For the text-containing cell, return its midpoint in (X, Y) coordinate format. 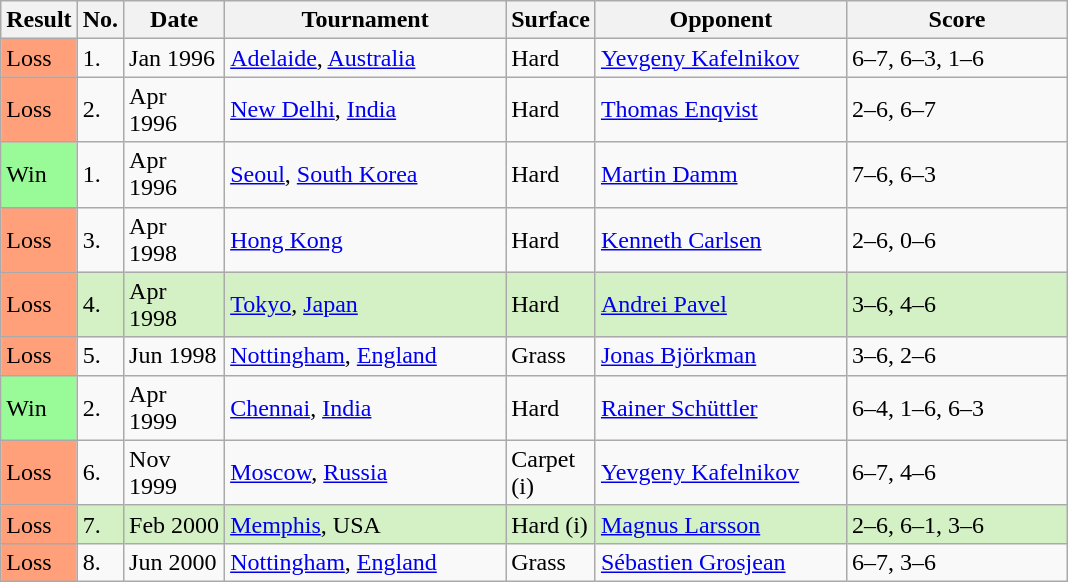
6–7, 6–3, 1–6 (956, 58)
Carpet (i) (551, 472)
Moscow, Russia (366, 472)
4. (100, 304)
Jan 1996 (174, 58)
Adelaide, Australia (366, 58)
Martin Damm (720, 174)
Result (39, 20)
Jun 1998 (174, 356)
Tokyo, Japan (366, 304)
Hong Kong (366, 240)
Rainer Schüttler (720, 408)
3–6, 2–6 (956, 356)
Andrei Pavel (720, 304)
Magnus Larsson (720, 524)
7. (100, 524)
Sébastien Grosjean (720, 562)
6–7, 3–6 (956, 562)
3. (100, 240)
Kenneth Carlsen (720, 240)
Chennai, India (366, 408)
Apr 1999 (174, 408)
2–6, 6–7 (956, 110)
Seoul, South Korea (366, 174)
3–6, 4–6 (956, 304)
5. (100, 356)
Hard (i) (551, 524)
6–7, 4–6 (956, 472)
Tournament (366, 20)
7–6, 6–3 (956, 174)
2–6, 6–1, 3–6 (956, 524)
New Delhi, India (366, 110)
Thomas Enqvist (720, 110)
Memphis, USA (366, 524)
Opponent (720, 20)
6–4, 1–6, 6–3 (956, 408)
Date (174, 20)
6. (100, 472)
Jun 2000 (174, 562)
2–6, 0–6 (956, 240)
No. (100, 20)
Jonas Björkman (720, 356)
Surface (551, 20)
Nov 1999 (174, 472)
Feb 2000 (174, 524)
8. (100, 562)
Score (956, 20)
